Scan for the cell matching the given text and deliver its (x, y) coordinate at center. 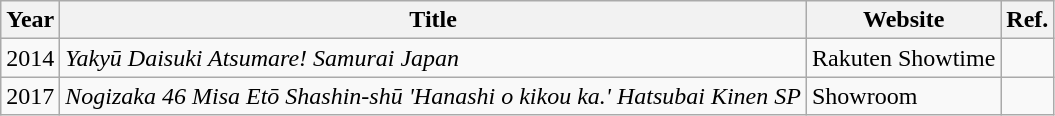
Year (30, 20)
Ref. (1028, 20)
2014 (30, 58)
Nogizaka 46 Misa Etō Shashin-shū 'Hanashi o kikou ka.' Hatsubai Kinen SP (434, 96)
Website (903, 20)
2017 (30, 96)
Title (434, 20)
Rakuten Showtime (903, 58)
Yakyū Daisuki Atsumare! Samurai Japan (434, 58)
Showroom (903, 96)
